For the text-containing cell, return its midpoint in (x, y) coordinate format. 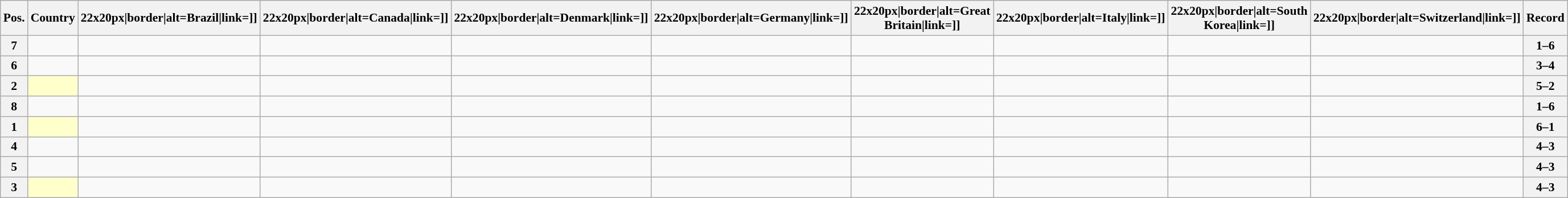
22x20px|border|alt=South Korea|link=]] (1239, 18)
22x20px|border|alt=Canada|link=]] (356, 18)
22x20px|border|alt=Brazil|link=]] (169, 18)
7 (14, 46)
6 (14, 66)
5–2 (1545, 86)
22x20px|border|alt=Great Britain|link=]] (922, 18)
3 (14, 188)
5 (14, 167)
Country (53, 18)
8 (14, 106)
4 (14, 147)
22x20px|border|alt=Denmark|link=]] (551, 18)
6–1 (1545, 127)
Record (1545, 18)
2 (14, 86)
22x20px|border|alt=Italy|link=]] (1081, 18)
22x20px|border|alt=Switzerland|link=]] (1417, 18)
22x20px|border|alt=Germany|link=]] (752, 18)
1 (14, 127)
Pos. (14, 18)
3–4 (1545, 66)
